For the text-containing cell, return its midpoint in (x, y) coordinate format. 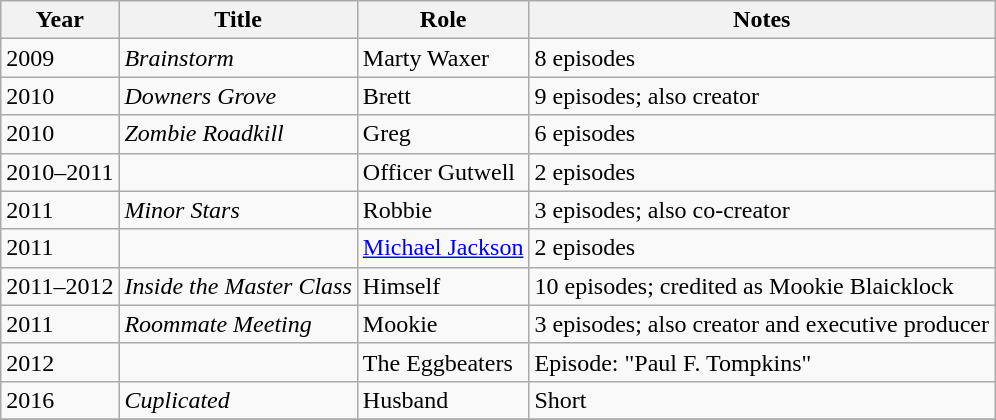
Michael Jackson (443, 248)
Episode: "Paul F. Tompkins" (762, 362)
Zombie Roadkill (238, 134)
Brett (443, 96)
3 episodes; also creator and executive producer (762, 324)
Minor Stars (238, 210)
2011–2012 (60, 286)
6 episodes (762, 134)
Marty Waxer (443, 58)
Cuplicated (238, 400)
Year (60, 20)
Husband (443, 400)
2016 (60, 400)
Short (762, 400)
2009 (60, 58)
Greg (443, 134)
8 episodes (762, 58)
Himself (443, 286)
10 episodes; credited as Mookie Blaicklock (762, 286)
Roommate Meeting (238, 324)
Mookie (443, 324)
Notes (762, 20)
The Eggbeaters (443, 362)
Robbie (443, 210)
Title (238, 20)
Downers Grove (238, 96)
Brainstorm (238, 58)
2012 (60, 362)
Officer Gutwell (443, 172)
3 episodes; also co-creator (762, 210)
Role (443, 20)
2010–2011 (60, 172)
Inside the Master Class (238, 286)
9 episodes; also creator (762, 96)
